Extract the [x, y] coordinate from the center of the cell holding the provided text.  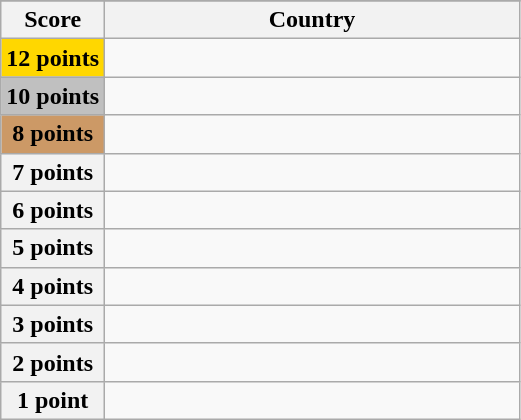
3 points [53, 324]
12 points [53, 58]
Country [312, 20]
4 points [53, 286]
1 point [53, 400]
10 points [53, 96]
5 points [53, 248]
2 points [53, 362]
8 points [53, 134]
6 points [53, 210]
7 points [53, 172]
Score [53, 20]
